Identify which cell holds the provided text, then report its (X, Y) central coordinate. 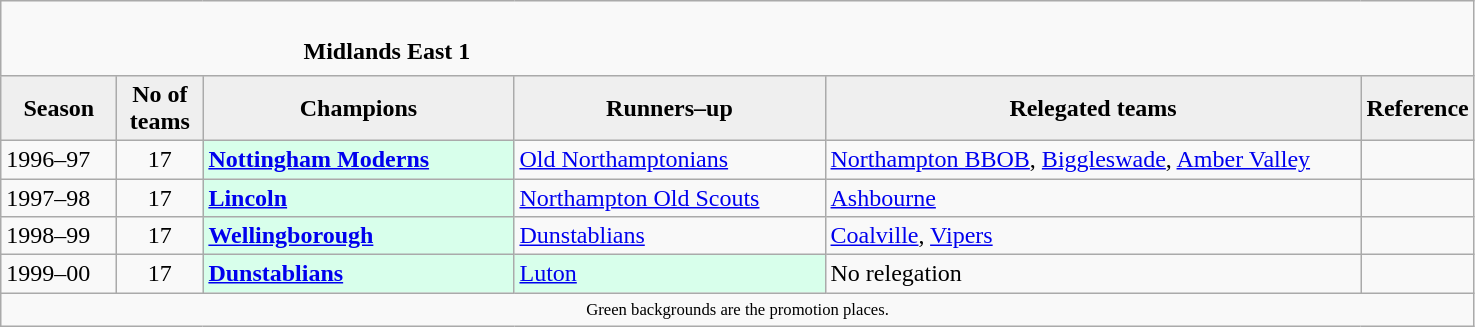
1998–99 (59, 236)
Old Northamptonians (670, 159)
Coalville, Vipers (1093, 236)
Reference (1418, 108)
1996–97 (59, 159)
Runners–up (670, 108)
Nottingham Moderns (358, 159)
Northampton BBOB, Biggleswade, Amber Valley (1093, 159)
1999–00 (59, 274)
1997–98 (59, 197)
Lincoln (358, 197)
Champions (358, 108)
Green backgrounds are the promotion places. (738, 310)
No relegation (1093, 274)
Season (59, 108)
Northampton Old Scouts (670, 197)
No of teams (160, 108)
Wellingborough (358, 236)
Ashbourne (1093, 197)
Relegated teams (1093, 108)
Luton (670, 274)
